Pinpoint the cell where the given text exists, returning its (x, y) midpoint coordinate. 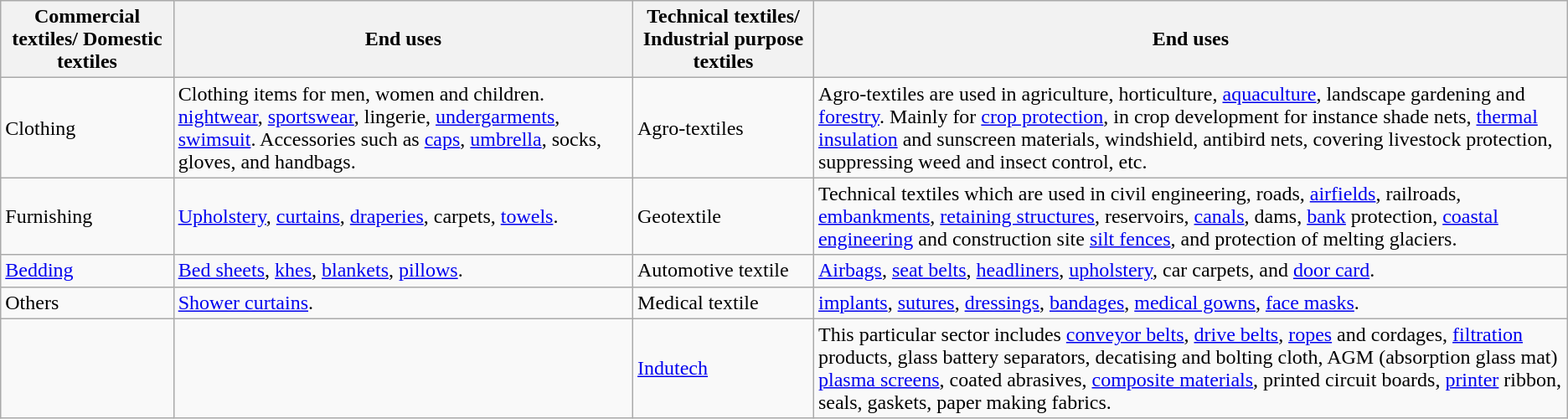
Airbags, seat belts, headliners, upholstery, car carpets, and door card. (1190, 271)
Automotive textile (724, 271)
Geotextile (724, 216)
Upholstery, curtains, draperies, carpets, towels. (403, 216)
Others (87, 303)
Clothing (87, 127)
Agro-textiles (724, 127)
Technical textiles/ Industrial purpose textiles (724, 39)
Shower curtains. (403, 303)
Commercial textiles/ Domestic textiles (87, 39)
Bed sheets, khes, blankets, pillows. (403, 271)
Medical textile (724, 303)
implants, sutures, dressings, bandages, medical gowns, face masks. (1190, 303)
Indutech (724, 369)
Bedding (87, 271)
Furnishing (87, 216)
